Capture the cell that displays the provided text and extract its [X, Y] central coordinate. 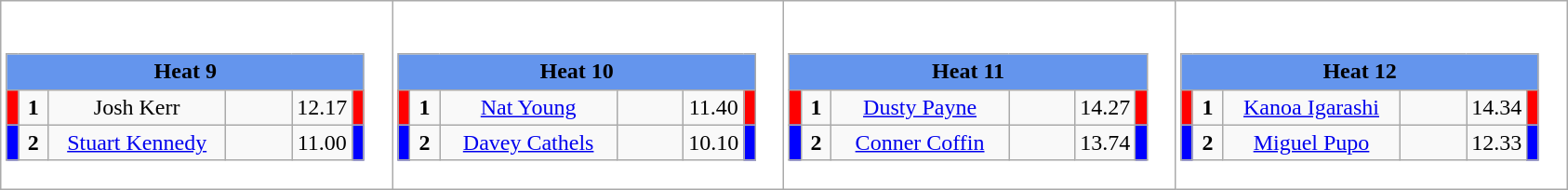
Josh Kerr [138, 107]
11.00 [322, 142]
Conner Coffin [921, 142]
Kanoa Igarashi [1311, 107]
Heat 11 [968, 72]
Heat 12 1 Kanoa Igarashi 14.34 2 Miguel Pupo 12.33 [1371, 95]
Heat 10 [577, 72]
10.10 [714, 142]
Dusty Payne [921, 107]
Heat 10 1 Nat Young 11.40 2 Davey Cathels 10.10 [588, 95]
Stuart Kennedy [138, 142]
12.33 [1497, 142]
Heat 11 1 Dusty Payne 14.27 2 Conner Coffin 13.74 [980, 95]
Heat 12 [1360, 72]
14.27 [1105, 107]
Davey Cathels [528, 142]
Heat 9 1 Josh Kerr 12.17 2 Stuart Kennedy 11.00 [197, 95]
Miguel Pupo [1311, 142]
12.17 [322, 107]
14.34 [1497, 107]
Heat 9 [185, 72]
11.40 [714, 107]
Nat Young [528, 107]
13.74 [1105, 142]
